Pinpoint the cell where the given text exists, returning its (x, y) midpoint coordinate. 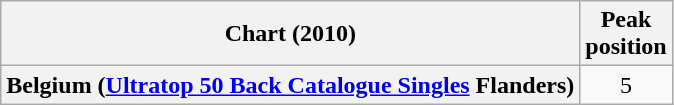
Chart (2010) (290, 34)
Peakposition (626, 34)
5 (626, 85)
Belgium (Ultratop 50 Back Catalogue Singles Flanders) (290, 85)
